Capture the cell that displays the provided text and extract its [x, y] central coordinate. 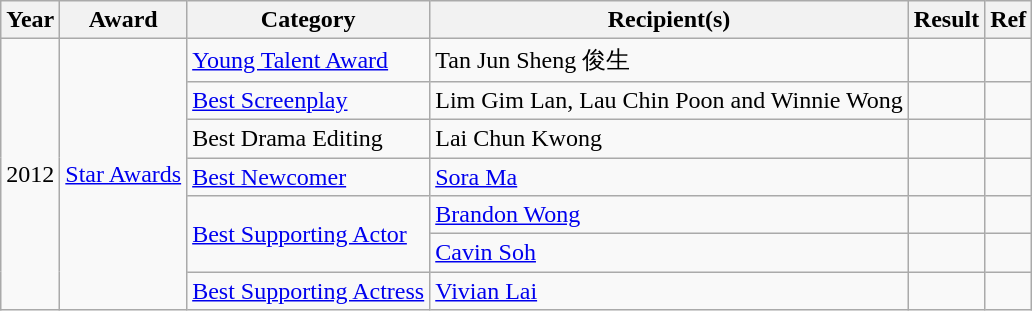
Result [946, 20]
Vivian Lai [670, 291]
Brandon Wong [670, 215]
Best Supporting Actor [308, 234]
Best Screenplay [308, 100]
Best Supporting Actress [308, 291]
2012 [30, 174]
Best Drama Editing [308, 138]
Recipient(s) [670, 20]
Lim Gim Lan, Lau Chin Poon and Winnie Wong [670, 100]
Sora Ma [670, 177]
Ref [1008, 20]
Tan Jun Sheng 俊生 [670, 60]
Award [124, 20]
Star Awards [124, 174]
Lai Chun Kwong [670, 138]
Category [308, 20]
Best Newcomer [308, 177]
Young Talent Award [308, 60]
Cavin Soh [670, 253]
Year [30, 20]
